Identify which cell holds the provided text, then report its (X, Y) central coordinate. 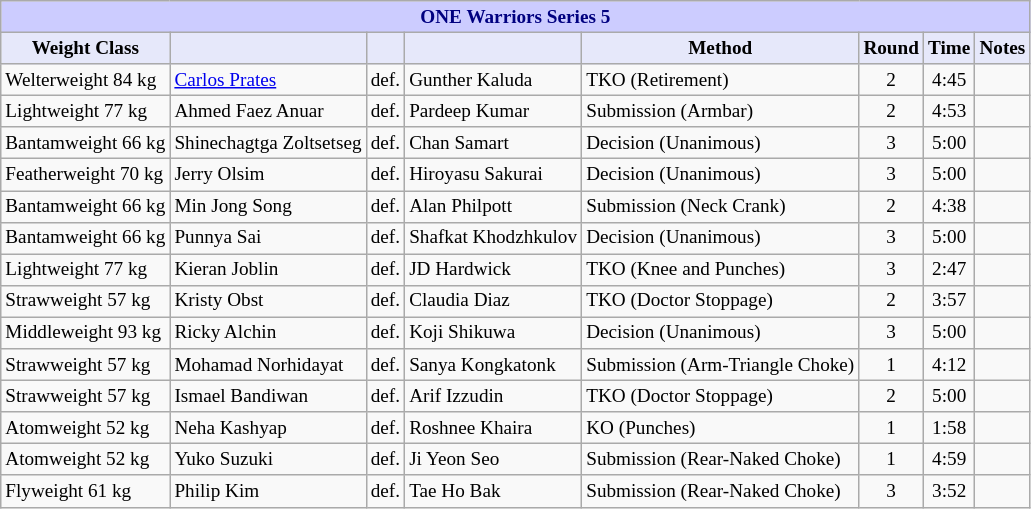
Yuko Suzuki (268, 460)
Round (892, 48)
Ricky Alchin (268, 333)
JD Hardwick (494, 270)
Shinechagtga Zoltsetseg (268, 143)
Roshnee Khaira (494, 428)
Punnya Sai (268, 238)
Pardeep Kumar (494, 111)
4:59 (948, 460)
Shafkat Khodzhkulov (494, 238)
Kieran Joblin (268, 270)
Ji Yeon Seo (494, 460)
4:38 (948, 206)
Weight Class (86, 48)
4:12 (948, 365)
ONE Warriors Series 5 (516, 17)
3:57 (948, 301)
Flyweight 61 kg (86, 491)
Claudia Diaz (494, 301)
Arif Izzudin (494, 396)
Koji Shikuwa (494, 333)
3:52 (948, 491)
TKO (Retirement) (720, 80)
Gunther Kaluda (494, 80)
4:53 (948, 111)
Jerry Olsim (268, 175)
Time (948, 48)
Middleweight 93 kg (86, 333)
Submission (Neck Crank) (720, 206)
Mohamad Norhidayat (268, 365)
4:45 (948, 80)
Welterweight 84 kg (86, 80)
Submission (Armbar) (720, 111)
Sanya Kongkatonk (494, 365)
Kristy Obst (268, 301)
Submission (Arm-Triangle Choke) (720, 365)
Ismael Bandiwan (268, 396)
Carlos Prates (268, 80)
Alan Philpott (494, 206)
Neha Kashyap (268, 428)
TKO (Knee and Punches) (720, 270)
Hiroyasu Sakurai (494, 175)
Method (720, 48)
2:47 (948, 270)
Philip Kim (268, 491)
Featherweight 70 kg (86, 175)
Ahmed Faez Anuar (268, 111)
1:58 (948, 428)
Notes (1002, 48)
Chan Samart (494, 143)
Tae Ho Bak (494, 491)
KO (Punches) (720, 428)
Min Jong Song (268, 206)
